Scan for the cell matching the given text and deliver its (x, y) coordinate at center. 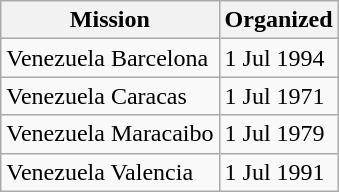
1 Jul 1991 (278, 172)
Venezuela Caracas (110, 96)
1 Jul 1971 (278, 96)
1 Jul 1979 (278, 134)
Mission (110, 20)
1 Jul 1994 (278, 58)
Venezuela Maracaibo (110, 134)
Venezuela Valencia (110, 172)
Organized (278, 20)
Venezuela Barcelona (110, 58)
